From the cell containing the given text, extract its center point as (X, Y) coordinate. 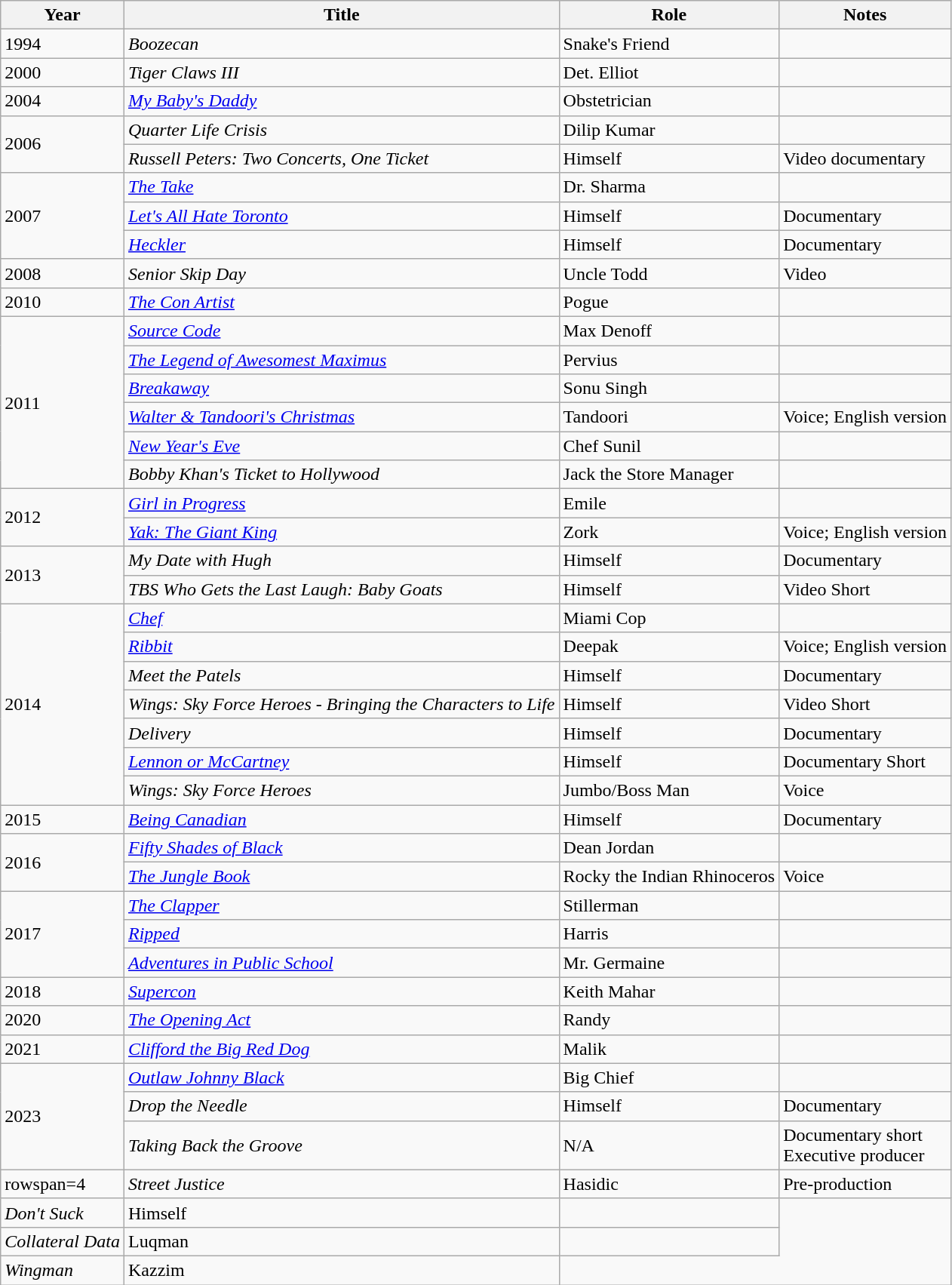
Pre-production (865, 1184)
Chef (341, 618)
Wings: Sky Force Heroes (341, 790)
Delivery (341, 733)
Outlaw Johnny Black (341, 1077)
Fifty Shades of Black (341, 848)
Wings: Sky Force Heroes - Bringing the Characters to Life (341, 704)
Pervius (669, 360)
Tandoori (669, 417)
Video documentary (865, 158)
Breakaway (341, 389)
Source Code (341, 330)
Luqman (341, 1241)
2021 (63, 1049)
Documentary short Executive producer (865, 1145)
Keith Mahar (669, 991)
2013 (63, 575)
Notes (865, 15)
Chef Sunil (669, 446)
Rocky the Indian Rhinoceros (669, 877)
The Clapper (341, 905)
Let's All Hate Toronto (341, 216)
Det. Elliot (669, 72)
Jack the Store Manager (669, 475)
Heckler (341, 244)
Zork (669, 532)
Quarter Life Crisis (341, 130)
2011 (63, 402)
Kazzim (341, 1270)
Sonu Singh (669, 389)
Bobby Khan's Ticket to Hollywood (341, 475)
Jumbo/Boss Man (669, 790)
Hasidic (669, 1184)
The Jungle Book (341, 877)
New Year's Eve (341, 446)
Wingman (63, 1270)
Lennon or McCartney (341, 761)
Girl in Progress (341, 503)
Deepak (669, 647)
Yak: The Giant King (341, 532)
TBS Who Gets the Last Laugh: Baby Goats (341, 589)
2006 (63, 144)
Dilip Kumar (669, 130)
2020 (63, 1020)
Snake's Friend (669, 44)
2023 (63, 1117)
Randy (669, 1020)
Uncle Todd (669, 273)
Year (63, 15)
Senior Skip Day (341, 273)
Don't Suck (63, 1213)
Collateral Data (63, 1241)
Big Chief (669, 1077)
N/A (669, 1145)
Dr. Sharma (669, 187)
The Con Artist (341, 302)
Drop the Needle (341, 1106)
2000 (63, 72)
2007 (63, 216)
Adventures in Public School (341, 963)
Stillerman (669, 905)
The Take (341, 187)
Harris (669, 934)
2017 (63, 934)
Dean Jordan (669, 848)
My Date with Hugh (341, 561)
1994 (63, 44)
Title (341, 15)
Clifford the Big Red Dog (341, 1049)
Malik (669, 1049)
My Baby's Daddy (341, 101)
Obstetrician (669, 101)
Video (865, 273)
Being Canadian (341, 819)
Documentary Short (865, 761)
Tiger Claws III (341, 72)
The Opening Act (341, 1020)
2012 (63, 518)
2008 (63, 273)
Role (669, 15)
The Legend of Awesomest Maximus (341, 360)
2018 (63, 991)
Meet the Patels (341, 675)
Mr. Germaine (669, 963)
Emile (669, 503)
Pogue (669, 302)
2004 (63, 101)
rowspan=4 (63, 1184)
2016 (63, 862)
Russell Peters: Two Concerts, One Ticket (341, 158)
Ripped (341, 934)
Miami Cop (669, 618)
Max Denoff (669, 330)
Boozecan (341, 44)
2014 (63, 704)
Street Justice (341, 1184)
2010 (63, 302)
Supercon (341, 991)
2015 (63, 819)
Ribbit (341, 647)
Walter & Tandoori's Christmas (341, 417)
Taking Back the Groove (341, 1145)
